Locate the cell with the specified text and output its (X, Y) center coordinate. 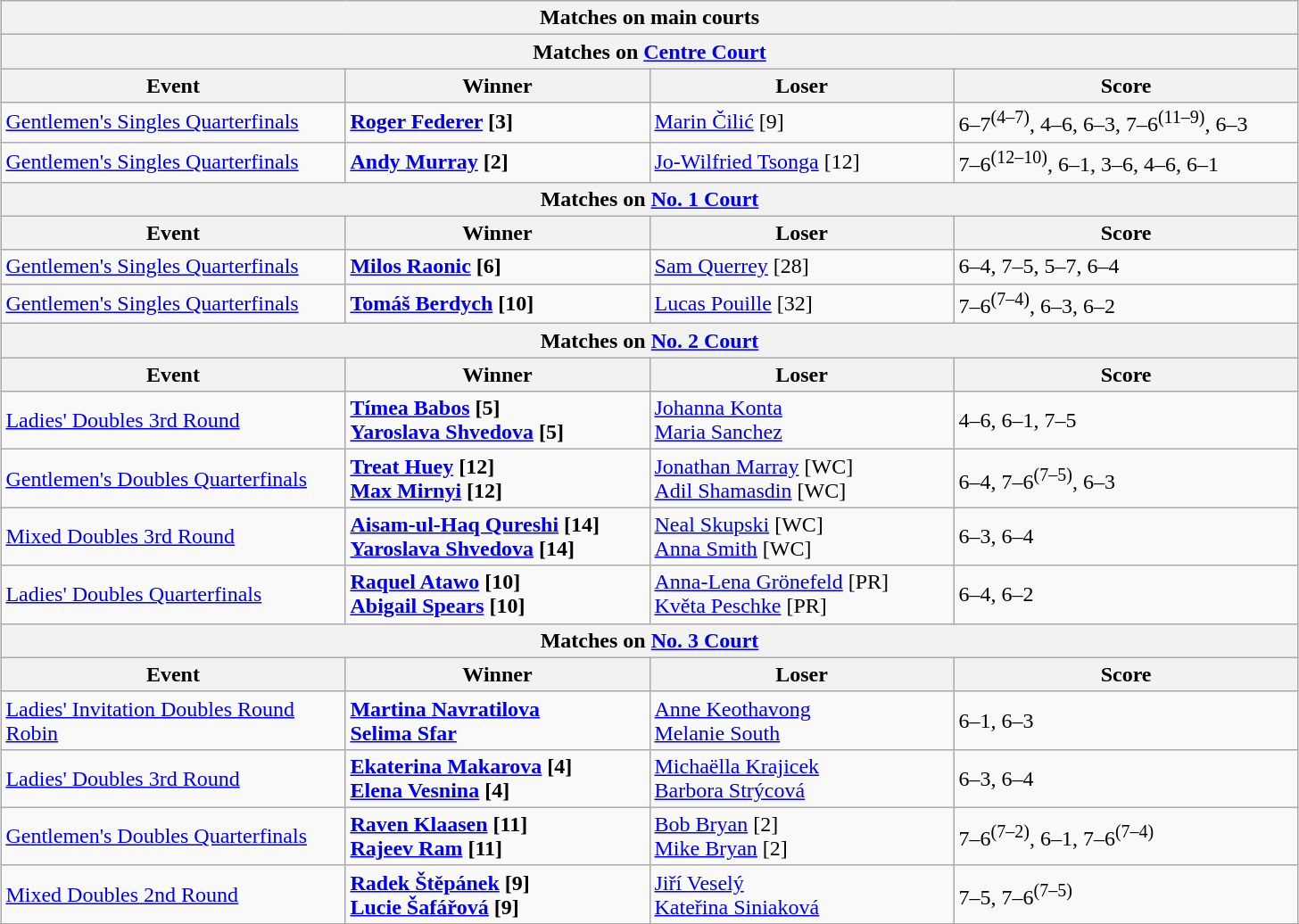
Sam Querrey [28] (801, 267)
Tímea Babos [5] Yaroslava Shvedova [5] (498, 421)
Ekaterina Makarova [4] Elena Vesnina [4] (498, 778)
Matches on Centre Court (649, 52)
Marin Čilić [9] (801, 123)
Johanna Konta Maria Sanchez (801, 421)
Ladies' Doubles Quarterfinals (173, 594)
6–1, 6–3 (1126, 721)
Matches on No. 3 Court (649, 640)
Raquel Atawo [10] Abigail Spears [10] (498, 594)
Neal Skupski [WC] Anna Smith [WC] (801, 537)
Milos Raonic [6] (498, 267)
Mixed Doubles 3rd Round (173, 537)
7–6(12–10), 6–1, 3–6, 4–6, 6–1 (1126, 162)
Andy Murray [2] (498, 162)
7–6(7–2), 6–1, 7–6(7–4) (1126, 837)
6–7(4–7), 4–6, 6–3, 7–6(11–9), 6–3 (1126, 123)
Matches on No. 2 Court (649, 341)
Michaëlla Krajicek Barbora Strýcová (801, 778)
6–4, 6–2 (1126, 594)
Roger Federer [3] (498, 123)
7–6(7–4), 6–3, 6–2 (1126, 303)
Jo-Wilfried Tsonga [12] (801, 162)
4–6, 6–1, 7–5 (1126, 421)
Bob Bryan [2] Mike Bryan [2] (801, 837)
Anna-Lena Grönefeld [PR] Květa Peschke [PR] (801, 594)
Raven Klaasen [11] Rajeev Ram [11] (498, 837)
6–4, 7–5, 5–7, 6–4 (1126, 267)
Matches on No. 1 Court (649, 199)
Matches on main courts (649, 18)
Jonathan Marray [WC] Adil Shamasdin [WC] (801, 478)
Lucas Pouille [32] (801, 303)
Radek Štěpánek [9] Lucie Šafářová [9] (498, 894)
Treat Huey [12] Max Mirnyi [12] (498, 478)
7–5, 7–6(7–5) (1126, 894)
6–4, 7–6(7–5), 6–3 (1126, 478)
Aisam-ul-Haq Qureshi [14] Yaroslava Shvedova [14] (498, 537)
Tomáš Berdych [10] (498, 303)
Mixed Doubles 2nd Round (173, 894)
Ladies' Invitation Doubles Round Robin (173, 721)
Martina Navratilova Selima Sfar (498, 721)
Anne Keothavong Melanie South (801, 721)
Jiří Veselý Kateřina Siniaková (801, 894)
